Return the [X, Y] coordinate for the center point of the cell that contains the specified text.  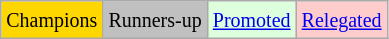
Promoted [252, 20]
Relegated [342, 20]
Runners-up [155, 20]
Champions [52, 20]
